Extract the (x, y) coordinate from the center of the cell holding the provided text.  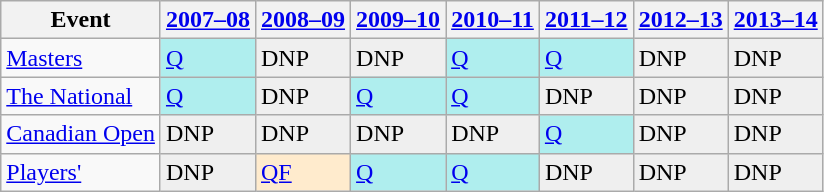
2009–10 (398, 20)
Masters (81, 58)
2007–08 (208, 20)
Players' (81, 172)
2008–09 (302, 20)
QF (302, 172)
The National (81, 96)
2012–13 (680, 20)
2010–11 (493, 20)
Event (81, 20)
2011–12 (586, 20)
Canadian Open (81, 134)
2013–14 (776, 20)
